Return the (x, y) coordinate for the center point of the cell that contains the specified text.  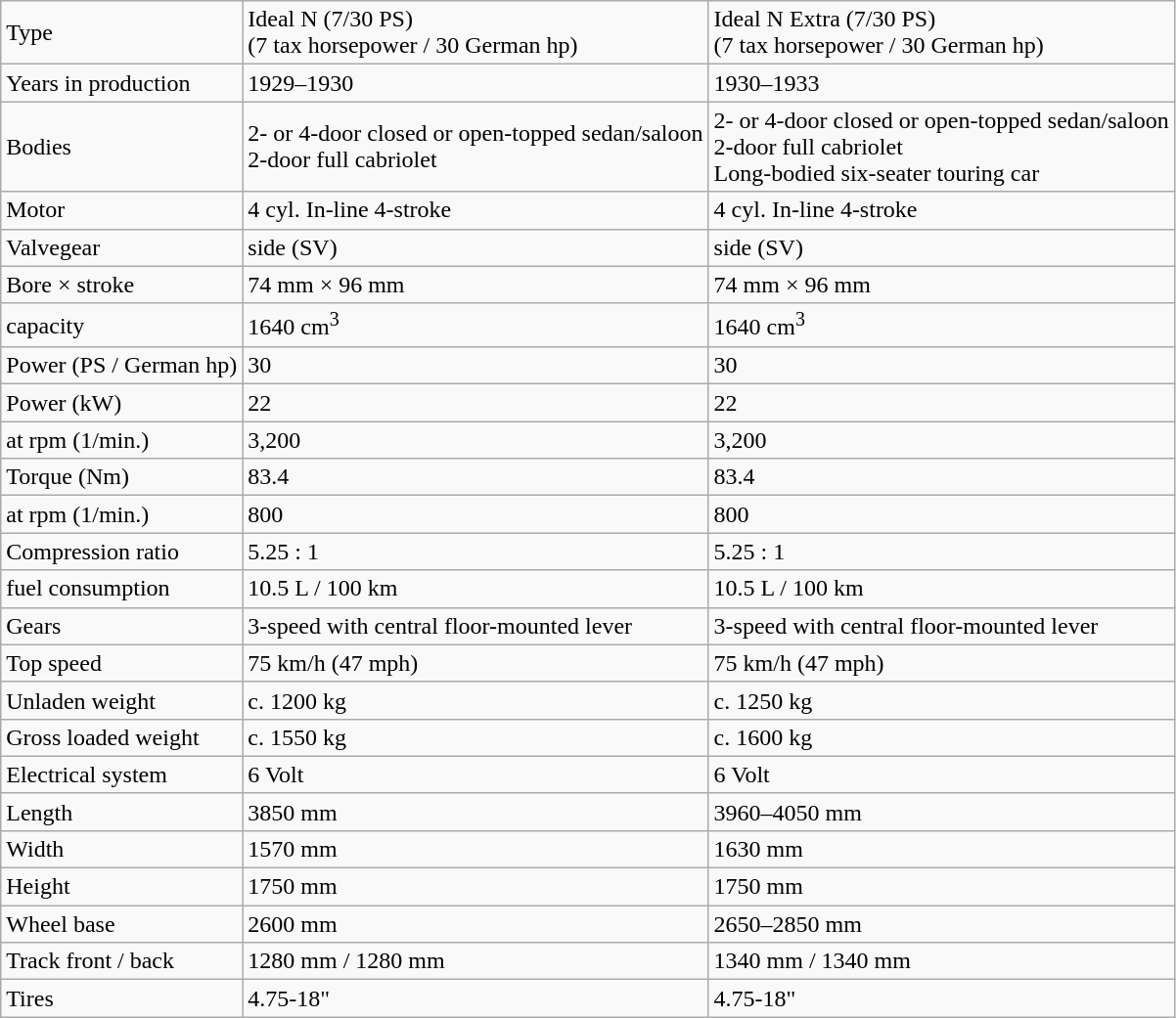
c. 1550 kg (475, 737)
Top speed (121, 663)
2- or 4-door closed or open-topped sedan/saloon 2-door full cabriolet (475, 147)
Torque (Nm) (121, 477)
Ideal N Extra (7/30 PS) (7 tax horsepower / 30 German hp) (941, 33)
Years in production (121, 83)
Length (121, 812)
Ideal N (7/30 PS) (7 tax horsepower / 30 German hp) (475, 33)
Gears (121, 626)
1570 mm (475, 849)
Bodies (121, 147)
Valvegear (121, 247)
Motor (121, 210)
2600 mm (475, 924)
2- or 4-door closed or open-topped sedan/saloon 2-door full cabriolet Long-bodied six-seater touring car (941, 147)
Power (kW) (121, 403)
Height (121, 887)
fuel consumption (121, 589)
c. 1200 kg (475, 700)
1280 mm / 1280 mm (475, 961)
Power (PS / German hp) (121, 366)
1340 mm / 1340 mm (941, 961)
Gross loaded weight (121, 737)
Track front / back (121, 961)
Width (121, 849)
c. 1250 kg (941, 700)
Tires (121, 998)
3850 mm (475, 812)
capacity (121, 325)
Unladen weight (121, 700)
2650–2850 mm (941, 924)
3960–4050 mm (941, 812)
Electrical system (121, 775)
1930–1933 (941, 83)
Bore × stroke (121, 285)
c. 1600 kg (941, 737)
Compression ratio (121, 552)
Type (121, 33)
Wheel base (121, 924)
1630 mm (941, 849)
1929–1930 (475, 83)
